From the cell containing the given text, extract its center point as (X, Y) coordinate. 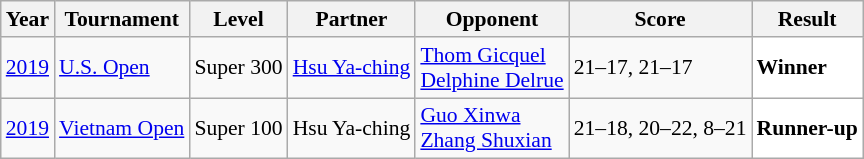
Result (808, 19)
Level (238, 19)
Thom Gicquel Delphine Delrue (492, 68)
21–17, 21–17 (660, 68)
Year (28, 19)
Winner (808, 68)
Super 300 (238, 68)
Super 100 (238, 128)
Tournament (122, 19)
Runner-up (808, 128)
U.S. Open (122, 68)
Vietnam Open (122, 128)
Guo Xinwa Zhang Shuxian (492, 128)
Partner (352, 19)
Score (660, 19)
Opponent (492, 19)
21–18, 20–22, 8–21 (660, 128)
